Identify which cell holds the provided text, then report its (X, Y) central coordinate. 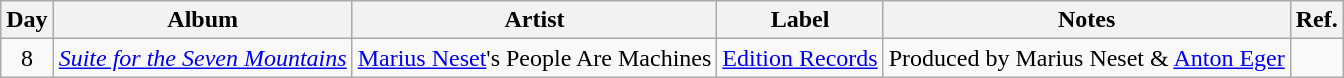
Artist (534, 20)
Label (800, 20)
Edition Records (800, 58)
Notes (1086, 20)
Ref. (1316, 20)
Day (27, 20)
8 (27, 58)
Album (202, 20)
Suite for the Seven Mountains (202, 58)
Marius Neset's People Are Machines (534, 58)
Produced by Marius Neset & Anton Eger (1086, 58)
